Pinpoint the cell where the given text exists, returning its (x, y) midpoint coordinate. 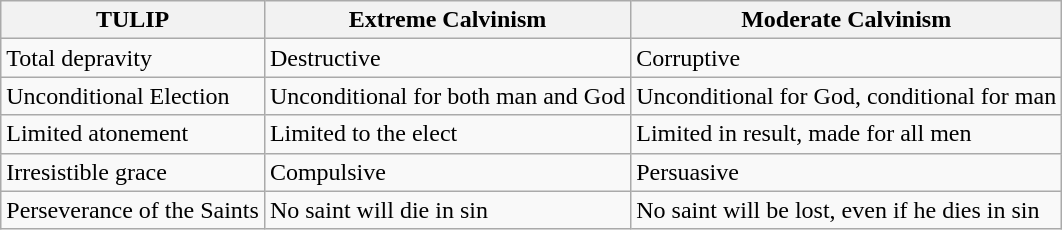
Limited atonement (133, 134)
TULIP (133, 20)
Moderate Calvinism (846, 20)
Total depravity (133, 58)
Limited in result, made for all men (846, 134)
Extreme Calvinism (447, 20)
Compulsive (447, 172)
Persuasive (846, 172)
Perseverance of the Saints (133, 210)
Corruptive (846, 58)
Unconditional for both man and God (447, 96)
Unconditional for God, conditional for man (846, 96)
Limited to the elect (447, 134)
No saint will be lost, even if he dies in sin (846, 210)
Destructive (447, 58)
Unconditional Election (133, 96)
Irresistible grace (133, 172)
No saint will die in sin (447, 210)
